Capture the cell that displays the provided text and extract its [x, y] central coordinate. 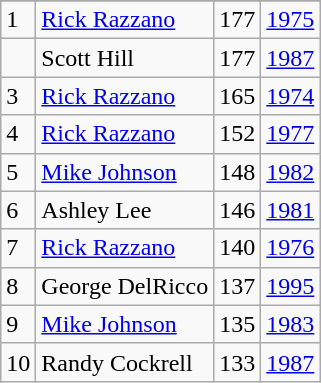
4 [18, 134]
148 [238, 172]
10 [18, 362]
7 [18, 248]
6 [18, 210]
152 [238, 134]
George DelRicco [125, 286]
1975 [290, 20]
133 [238, 362]
1976 [290, 248]
1 [18, 20]
1982 [290, 172]
135 [238, 324]
5 [18, 172]
165 [238, 96]
1995 [290, 286]
1981 [290, 210]
Randy Cockrell [125, 362]
8 [18, 286]
Ashley Lee [125, 210]
1977 [290, 134]
1983 [290, 324]
137 [238, 286]
140 [238, 248]
Scott Hill [125, 58]
3 [18, 96]
1974 [290, 96]
9 [18, 324]
146 [238, 210]
